Locate the cell with the specified text and output its [X, Y] center coordinate. 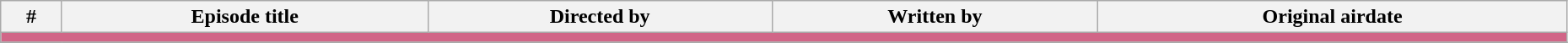
Written by [935, 17]
Directed by [600, 17]
Original airdate [1333, 17]
# [31, 17]
Episode title [245, 17]
